Provide the (X, Y) coordinate of the cell's center where the given text is located.  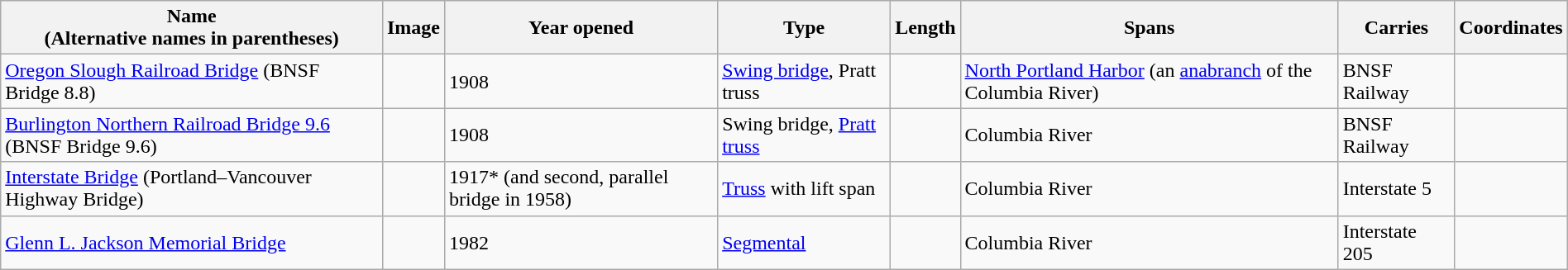
Glenn L. Jackson Memorial Bridge (192, 243)
Oregon Slough Railroad Bridge (BNSF Bridge 8.8) (192, 81)
Coordinates (1511, 28)
Type (804, 28)
1917* (and second, parallel bridge in 1958) (581, 188)
Image (414, 28)
Carries (1396, 28)
Name(Alternative names in parentheses) (192, 28)
Spans (1150, 28)
Truss with lift span (804, 188)
Burlington Northern Railroad Bridge 9.6 (BNSF Bridge 9.6) (192, 135)
Length (925, 28)
Segmental (804, 243)
Interstate 5 (1396, 188)
1982 (581, 243)
North Portland Harbor (an anabranch of the Columbia River) (1150, 81)
Interstate Bridge (Portland–Vancouver Highway Bridge) (192, 188)
Interstate 205 (1396, 243)
Year opened (581, 28)
